Find where the given text appears and provide that cell's center as [X, Y] coordinate. 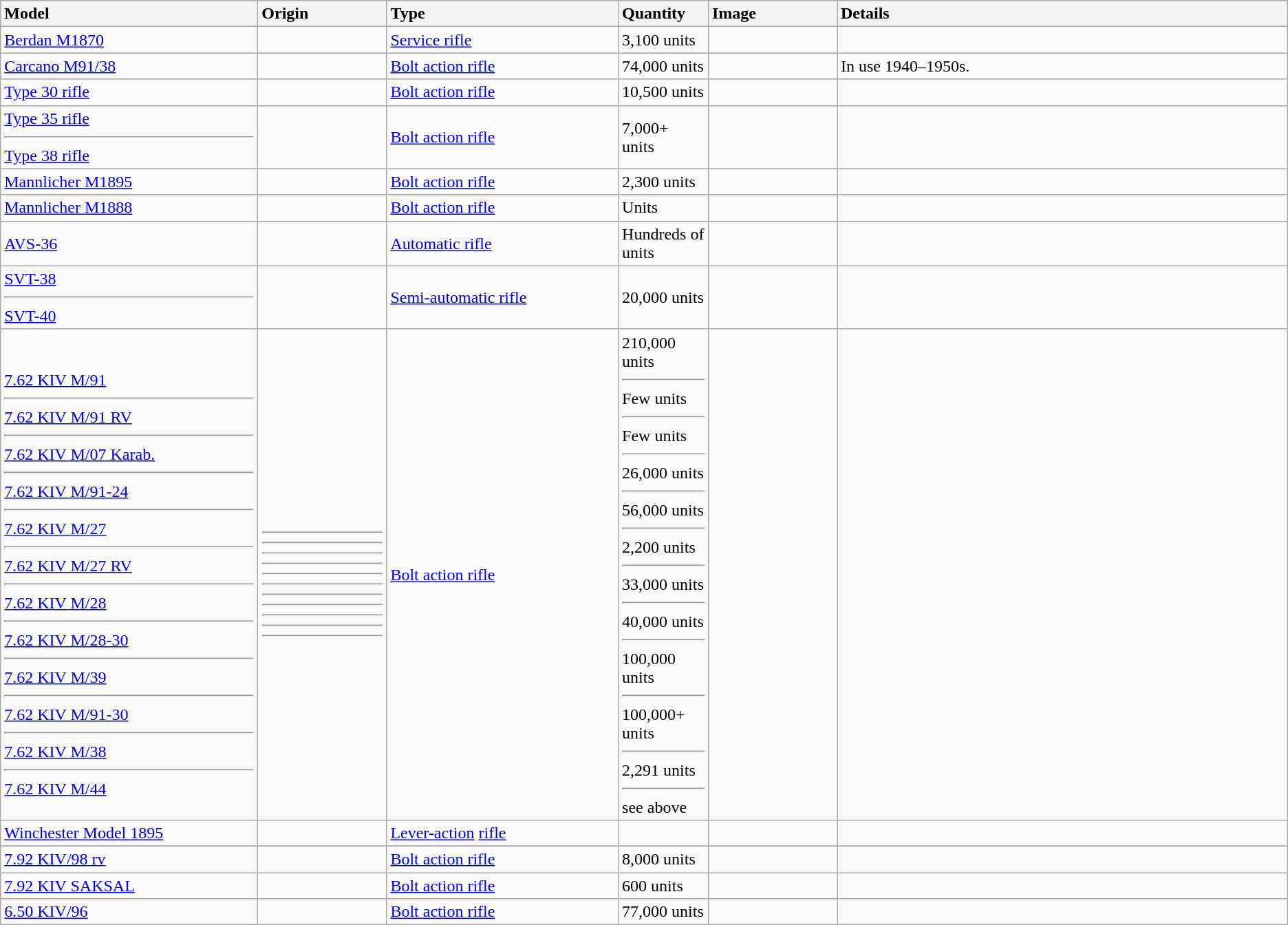
Automatic rifle [502, 244]
210,000 unitsFew unitsFew units26,000 units56,000 units2,200 units33,000 units40,000 units100,000 units100,000+ units2,291 unitssee above [663, 574]
In use 1940–1950s. [1062, 66]
AVS-36 [129, 244]
Service rifle [502, 40]
7,000+ units [663, 137]
Type 35 rifleType 38 rifle [129, 137]
Quantity [663, 14]
Mannlicher M1895 [129, 182]
Berdan M1870 [129, 40]
20,000 units [663, 297]
Lever-action rifle [502, 833]
77,000 units [663, 912]
74,000 units [663, 66]
10,500 units [663, 92]
600 units [663, 886]
SVT-38SVT-40 [129, 297]
Details [1062, 14]
Semi-automatic rifle [502, 297]
7.92 KIV/98 rv [129, 859]
Type 30 rifle [129, 92]
2,300 units [663, 182]
Mannlicher M1888 [129, 208]
6.50 KIV/96 [129, 912]
Carcano M91/38 [129, 66]
Origin [322, 14]
Model [129, 14]
Units [663, 208]
7.92 KIV SAKSAL [129, 886]
3,100 units [663, 40]
8,000 units [663, 859]
Hundreds of units [663, 244]
Type [502, 14]
Winchester Model 1895 [129, 833]
Image [772, 14]
